Output the (x, y) coordinate of the center of the cell containing the given text.  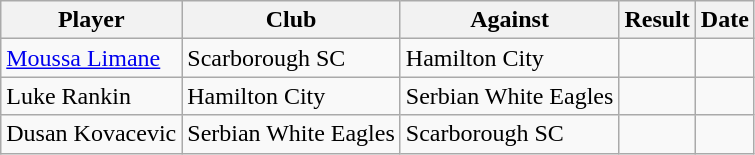
Player (92, 20)
Against (510, 20)
Dusan Kovacevic (92, 134)
Luke Rankin (92, 96)
Result (657, 20)
Date (724, 20)
Club (292, 20)
Moussa Limane (92, 58)
